Extract the [x, y] coordinate from the center of the cell holding the provided text.  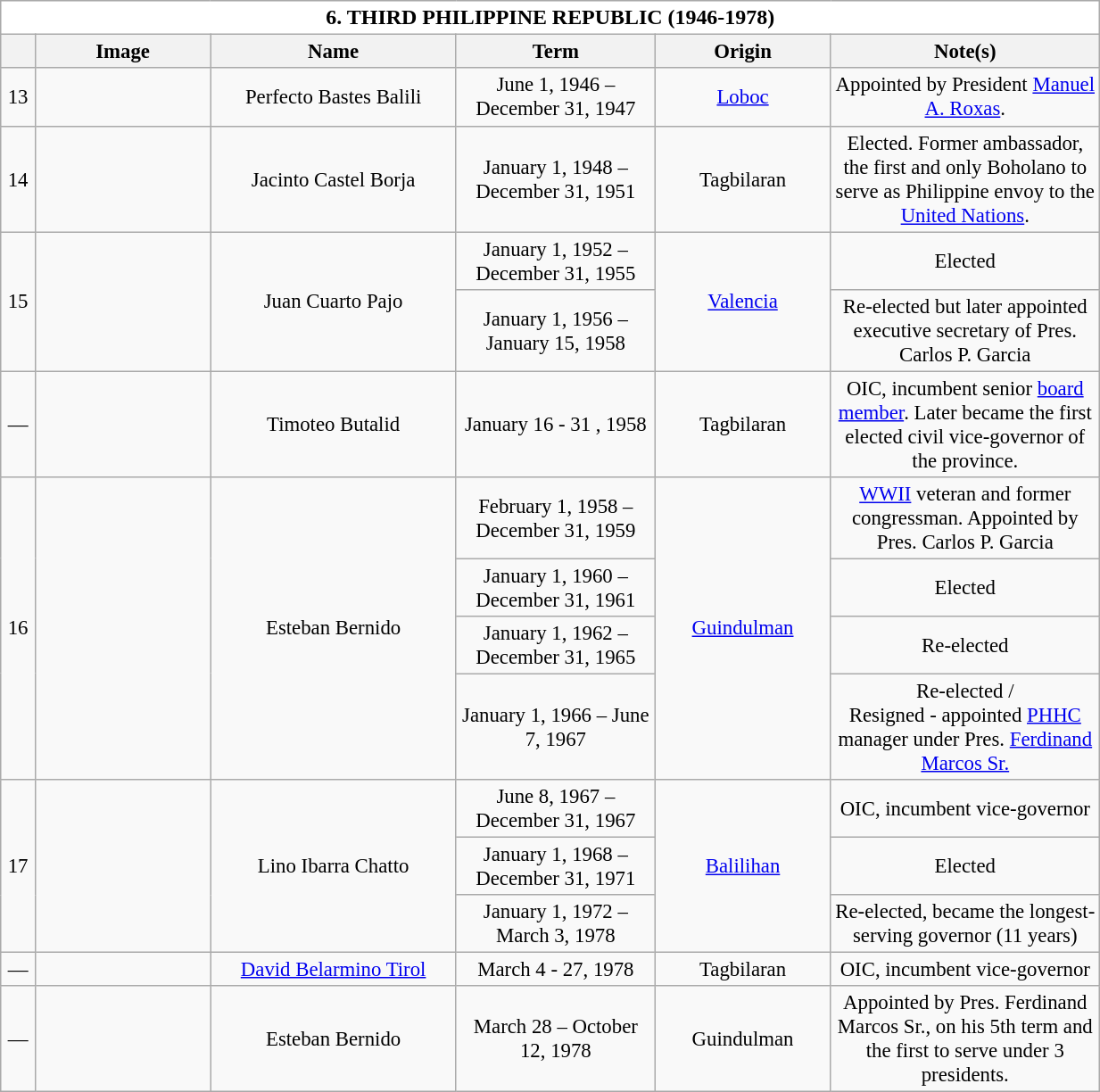
January 1, 1960 – December 31, 1961 [555, 587]
Loboc [742, 98]
February 1, 1958 – December 31, 1959 [555, 518]
Re-elected [965, 646]
March 4 - 27, 1978 [555, 970]
June 8, 1967 –December 31, 1967 [555, 808]
Appointed by Pres. Ferdinand Marcos Sr., on his 5th term and the first to serve under 3 presidents. [965, 1038]
Elected. Former ambassador, the first and only Boholano to serve as Philippine envoy to the United Nations. [965, 178]
16 [18, 628]
January 1, 1962 – December 31, 1965 [555, 646]
Term [555, 52]
January 1, 1968 – December 31, 1971 [555, 867]
Lino Ibarra Chatto [334, 866]
January 1, 1972 – March 3, 1978 [555, 924]
Appointed by President Manuel A. Roxas. [965, 98]
January 16 - 31 , 1958 [555, 425]
WWII veteran and former congressman. Appointed by Pres. Carlos P. Garcia [965, 518]
Re-elected but later appointed executive secretary of Pres. Carlos P. Garcia [965, 330]
Timoteo Butalid [334, 425]
Image [123, 52]
Note(s) [965, 52]
17 [18, 866]
January 1, 1952 – December 31, 1955 [555, 261]
June 1, 1946 –December 31, 1947 [555, 98]
Re-elected / Resigned - appointed PHHC manager under Pres. Ferdinand Marcos Sr. [965, 726]
Re-elected, became the longest-serving governor (11 years) [965, 924]
Jacinto Castel Borja [334, 178]
January 1, 1966 – June 7, 1967 [555, 726]
Juan Cuarto Pajo [334, 302]
David Belarmino Tirol [334, 970]
Balilihan [742, 866]
6. THIRD PHILIPPINE REPUBLIC (1946-1978) [550, 18]
March 28 – October 12, 1978 [555, 1038]
Valencia [742, 302]
Name [334, 52]
Origin [742, 52]
Perfecto Bastes Balili [334, 98]
14 [18, 178]
13 [18, 98]
OIC, incumbent senior board member. Later became the first elected civil vice-governor of the province. [965, 425]
January 1, 1948 –December 31, 1951 [555, 178]
15 [18, 302]
January 1, 1956 – January 15, 1958 [555, 330]
